Determine the (X, Y) coordinate at the center of the cell enclosing the given text.  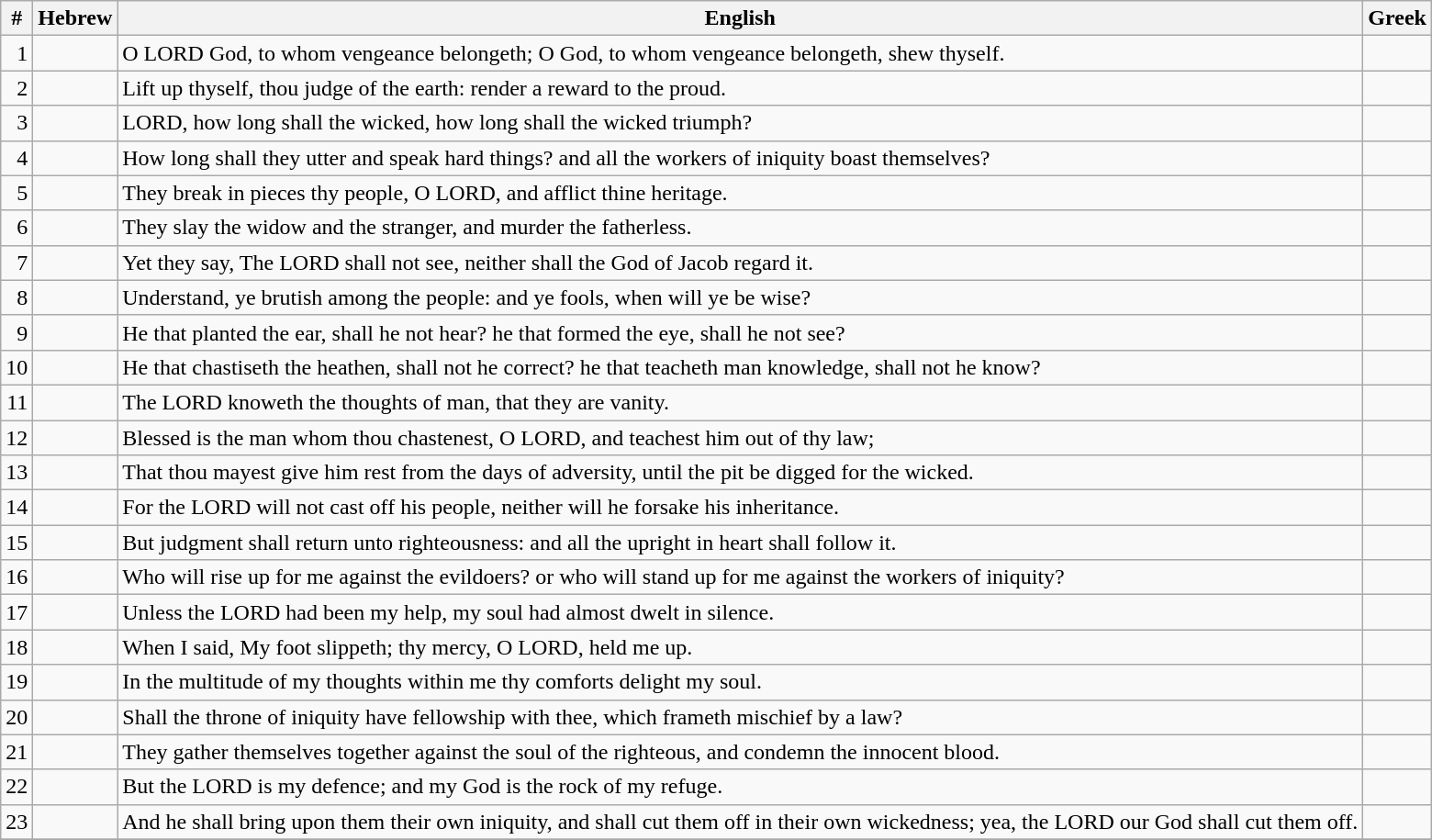
How long shall they utter and speak hard things? and all the workers of iniquity boast themselves? (740, 158)
5 (17, 193)
Who will rise up for me against the evildoers? or who will stand up for me against the workers of iniquity? (740, 577)
6 (17, 228)
12 (17, 438)
He that planted the ear, shall he not hear? he that formed the eye, shall he not see? (740, 332)
17 (17, 612)
13 (17, 473)
English (740, 18)
9 (17, 332)
10 (17, 367)
Unless the LORD had been my help, my soul had almost dwelt in silence. (740, 612)
4 (17, 158)
2 (17, 88)
He that chastiseth the heathen, shall not he correct? he that teacheth man knowledge, shall not he know? (740, 367)
Yet they say, The LORD shall not see, neither shall the God of Jacob regard it. (740, 263)
But judgment shall return unto righteousness: and all the upright in heart shall follow it. (740, 543)
11 (17, 402)
Understand, ye brutish among the people: and ye fools, when will ye be wise? (740, 297)
# (17, 18)
23 (17, 822)
But the LORD is my defence; and my God is the rock of my refuge. (740, 787)
LORD, how long shall the wicked, how long shall the wicked triumph? (740, 123)
When I said, My foot slippeth; thy mercy, O LORD, held me up. (740, 647)
And he shall bring upon them their own iniquity, and shall cut them off in their own wickedness; yea, the LORD our God shall cut them off. (740, 822)
18 (17, 647)
That thou mayest give him rest from the days of adversity, until the pit be digged for the wicked. (740, 473)
Lift up thyself, thou judge of the earth: render a reward to the proud. (740, 88)
22 (17, 787)
1 (17, 53)
3 (17, 123)
Shall the throne of iniquity have fellowship with thee, which frameth mischief by a law? (740, 717)
Greek (1397, 18)
They gather themselves together against the soul of the righteous, and condemn the innocent blood. (740, 752)
20 (17, 717)
The LORD knoweth the thoughts of man, that they are vanity. (740, 402)
In the multitude of my thoughts within me thy comforts delight my soul. (740, 682)
21 (17, 752)
O LORD God, to whom vengeance belongeth; O God, to whom vengeance belongeth, shew thyself. (740, 53)
14 (17, 508)
For the LORD will not cast off his people, neither will he forsake his inheritance. (740, 508)
7 (17, 263)
19 (17, 682)
Blessed is the man whom thou chastenest, O LORD, and teachest him out of thy law; (740, 438)
8 (17, 297)
They slay the widow and the stranger, and murder the fatherless. (740, 228)
Hebrew (75, 18)
16 (17, 577)
15 (17, 543)
They break in pieces thy people, O LORD, and afflict thine heritage. (740, 193)
